Scan for the cell matching the given text and deliver its [X, Y] coordinate at center. 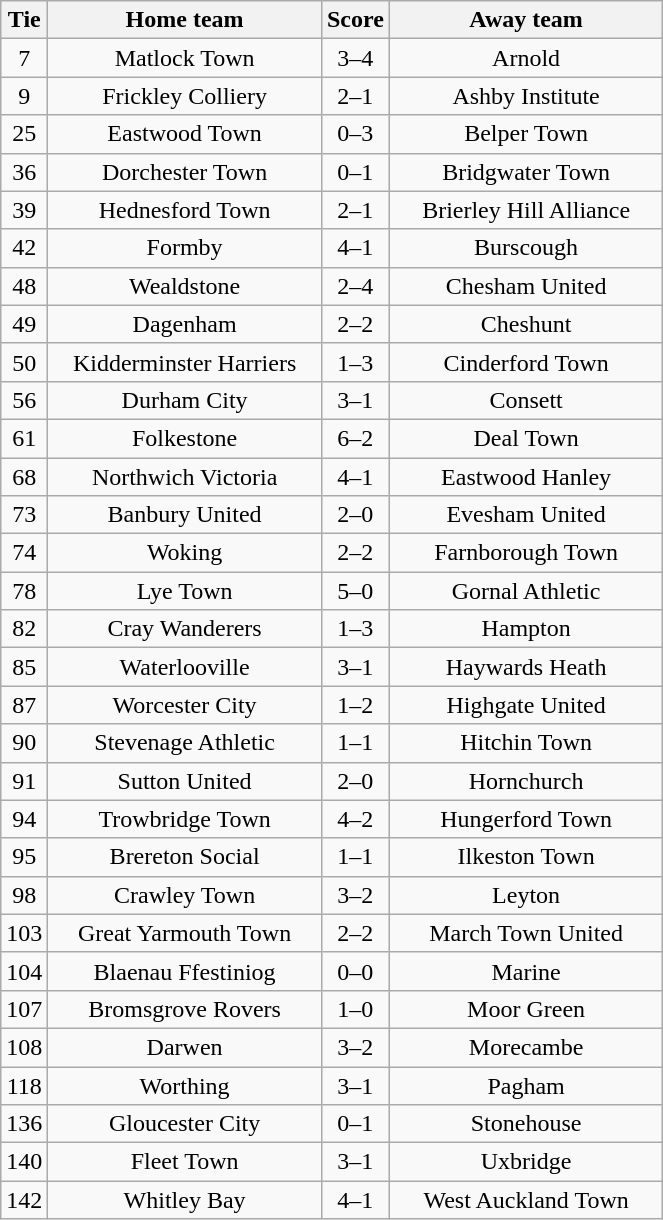
Hitchin Town [526, 743]
Belper Town [526, 134]
78 [24, 591]
Wealdstone [185, 286]
Cheshunt [526, 324]
73 [24, 515]
Moor Green [526, 1009]
Cinderford Town [526, 362]
Trowbridge Town [185, 819]
Great Yarmouth Town [185, 933]
87 [24, 705]
Hampton [526, 629]
94 [24, 819]
Sutton United [185, 781]
39 [24, 210]
Score [355, 20]
Stevenage Athletic [185, 743]
Morecambe [526, 1047]
136 [24, 1124]
0–3 [355, 134]
Deal Town [526, 438]
56 [24, 400]
Worcester City [185, 705]
Leyton [526, 895]
Gornal Athletic [526, 591]
Banbury United [185, 515]
Woking [185, 553]
Hednesford Town [185, 210]
Burscough [526, 248]
Bridgwater Town [526, 172]
Away team [526, 20]
Fleet Town [185, 1162]
4–2 [355, 819]
Arnold [526, 58]
West Auckland Town [526, 1200]
61 [24, 438]
Marine [526, 971]
Farnborough Town [526, 553]
Kidderminster Harriers [185, 362]
104 [24, 971]
Chesham United [526, 286]
Waterlooville [185, 667]
90 [24, 743]
Hungerford Town [526, 819]
107 [24, 1009]
Brereton Social [185, 857]
49 [24, 324]
Uxbridge [526, 1162]
82 [24, 629]
Evesham United [526, 515]
Eastwood Hanley [526, 477]
74 [24, 553]
48 [24, 286]
Lye Town [185, 591]
6–2 [355, 438]
Stonehouse [526, 1124]
Whitley Bay [185, 1200]
Haywards Heath [526, 667]
Tie [24, 20]
25 [24, 134]
Hornchurch [526, 781]
7 [24, 58]
Brierley Hill Alliance [526, 210]
85 [24, 667]
Worthing [185, 1085]
91 [24, 781]
68 [24, 477]
108 [24, 1047]
118 [24, 1085]
Home team [185, 20]
0–0 [355, 971]
Highgate United [526, 705]
Dorchester Town [185, 172]
Northwich Victoria [185, 477]
Bromsgrove Rovers [185, 1009]
3–4 [355, 58]
98 [24, 895]
Gloucester City [185, 1124]
Matlock Town [185, 58]
Consett [526, 400]
Blaenau Ffestiniog [185, 971]
Frickley Colliery [185, 96]
Formby [185, 248]
140 [24, 1162]
2–4 [355, 286]
103 [24, 933]
95 [24, 857]
Folkestone [185, 438]
Crawley Town [185, 895]
36 [24, 172]
5–0 [355, 591]
Darwen [185, 1047]
50 [24, 362]
Durham City [185, 400]
Pagham [526, 1085]
42 [24, 248]
1–2 [355, 705]
March Town United [526, 933]
Ashby Institute [526, 96]
9 [24, 96]
1–0 [355, 1009]
Dagenham [185, 324]
Cray Wanderers [185, 629]
Ilkeston Town [526, 857]
142 [24, 1200]
Eastwood Town [185, 134]
